From the cell containing the given text, extract its center point as [X, Y] coordinate. 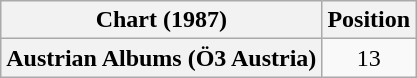
13 [369, 58]
Austrian Albums (Ö3 Austria) [162, 58]
Position [369, 20]
Chart (1987) [162, 20]
